From the cell containing the given text, extract its center point as [x, y] coordinate. 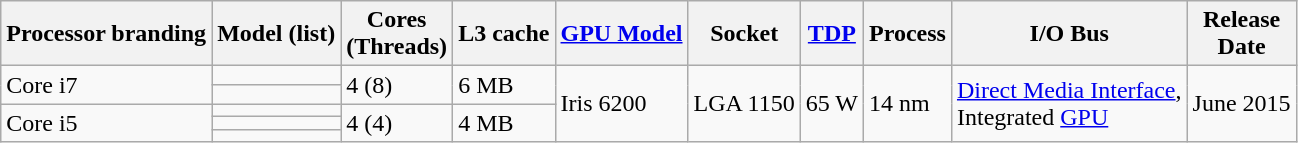
4 (4) [397, 123]
Cores (Threads) [397, 34]
I/O Bus [1069, 34]
Processor branding [106, 34]
Direct Media Interface,Integrated GPU [1069, 104]
TDP [832, 34]
Core i5 [106, 123]
Socket [744, 34]
65 W [832, 104]
L3 cache [504, 34]
LGA 1150 [744, 104]
Model (list) [276, 34]
6 MB [504, 85]
Iris 6200 [622, 104]
ReleaseDate [1242, 34]
14 nm [908, 104]
Process [908, 34]
4 MB [504, 123]
4 (8) [397, 85]
GPU Model [622, 34]
Core i7 [106, 85]
June 2015 [1242, 104]
